Search for the cell housing the specified text and yield its (X, Y) center coordinate. 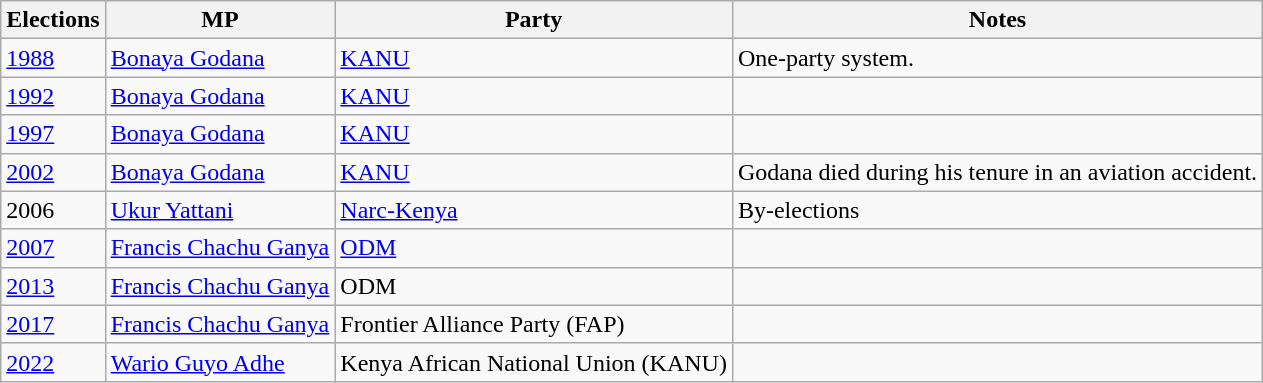
Godana died during his tenure in an aviation accident. (997, 172)
2022 (53, 362)
2006 (53, 210)
1988 (53, 58)
2017 (53, 324)
2002 (53, 172)
Kenya African National Union (KANU) (534, 362)
Wario Guyo Adhe (220, 362)
1997 (53, 134)
2007 (53, 248)
Frontier Alliance Party (FAP) (534, 324)
Ukur Yattani (220, 210)
Party (534, 20)
By-elections (997, 210)
2013 (53, 286)
Notes (997, 20)
One-party system. (997, 58)
MP (220, 20)
Elections (53, 20)
Narc-Kenya (534, 210)
1992 (53, 96)
